Locate the cell with the specified text and output its [x, y] center coordinate. 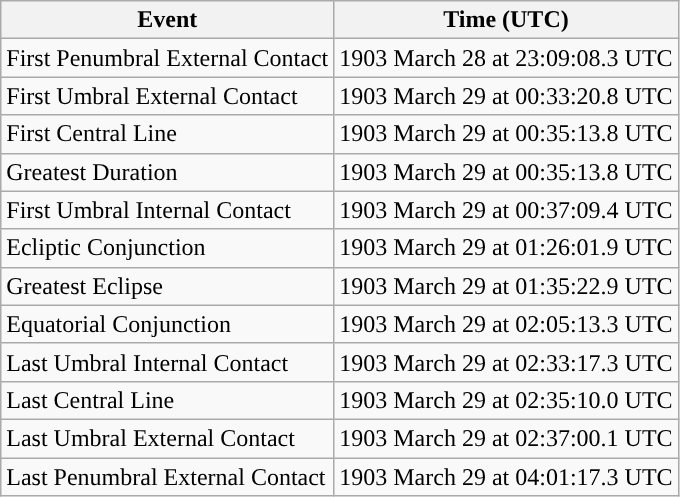
Last Penumbral External Contact [168, 477]
1903 March 29 at 01:26:01.9 UTC [506, 248]
Time (UTC) [506, 20]
Last Umbral Internal Contact [168, 362]
1903 March 29 at 02:37:00.1 UTC [506, 438]
First Umbral External Contact [168, 96]
Greatest Duration [168, 172]
Equatorial Conjunction [168, 324]
Last Central Line [168, 400]
1903 March 29 at 01:35:22.9 UTC [506, 286]
1903 March 28 at 23:09:08.3 UTC [506, 58]
Last Umbral External Contact [168, 438]
1903 March 29 at 00:33:20.8 UTC [506, 96]
1903 March 29 at 02:05:13.3 UTC [506, 324]
First Penumbral External Contact [168, 58]
1903 March 29 at 00:37:09.4 UTC [506, 210]
1903 March 29 at 02:33:17.3 UTC [506, 362]
Event [168, 20]
First Umbral Internal Contact [168, 210]
First Central Line [168, 134]
Ecliptic Conjunction [168, 248]
Greatest Eclipse [168, 286]
1903 March 29 at 02:35:10.0 UTC [506, 400]
1903 March 29 at 04:01:17.3 UTC [506, 477]
